From the cell containing the given text, extract its center point as [x, y] coordinate. 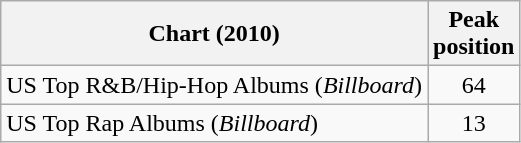
US Top R&B/Hip-Hop Albums (Billboard) [214, 85]
US Top Rap Albums (Billboard) [214, 123]
Chart (2010) [214, 34]
64 [474, 85]
13 [474, 123]
Peakposition [474, 34]
